Pinpoint the cell where the given text exists, returning its [X, Y] midpoint coordinate. 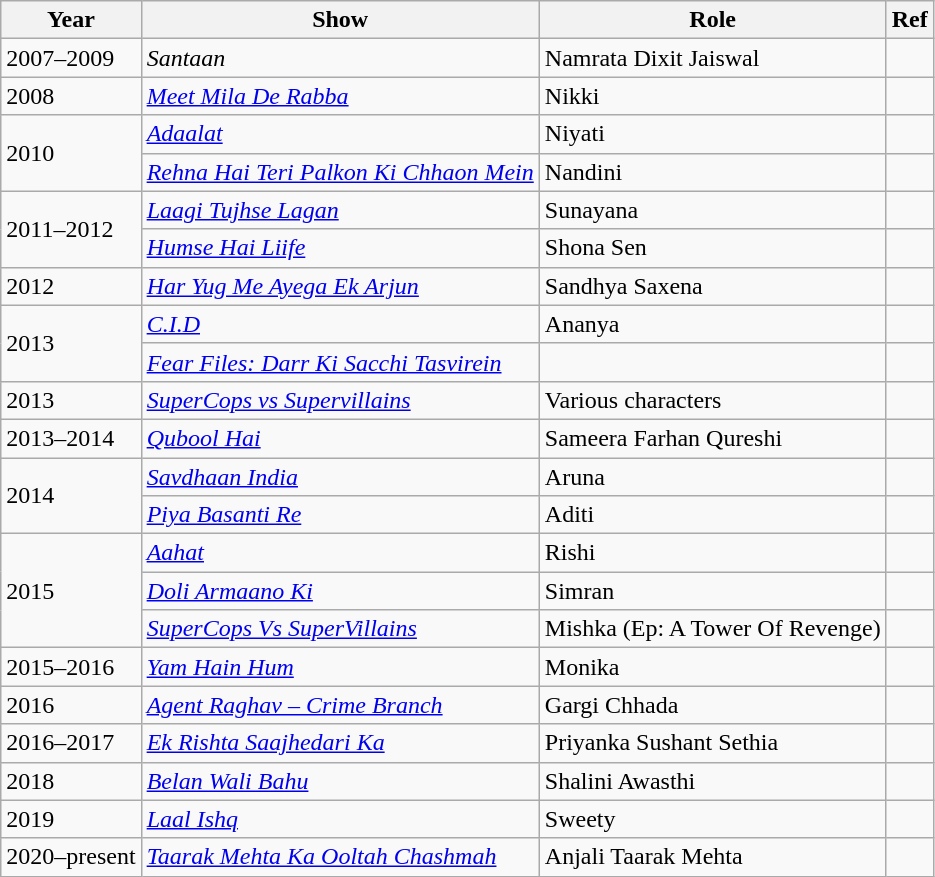
2007–2009 [71, 58]
Mishka (Ep: A Tower Of Revenge) [712, 629]
Santaan [340, 58]
Nikki [712, 96]
Laagi Tujhse Lagan [340, 210]
Ananya [712, 324]
C.I.D [340, 324]
2018 [71, 781]
2008 [71, 96]
2014 [71, 496]
Taarak Mehta Ka Ooltah Chashmah [340, 857]
Har Yug Me Ayega Ek Arjun [340, 286]
2016–2017 [71, 743]
Rishi [712, 553]
SuperCops vs Supervillains [340, 400]
Simran [712, 591]
Niyati [712, 134]
Sunayana [712, 210]
Namrata Dixit Jaiswal [712, 58]
Monika [712, 667]
Rehna Hai Teri Palkon Ki Chhaon Mein [340, 172]
2010 [71, 153]
Adaalat [340, 134]
Ref [910, 20]
Aahat [340, 553]
Show [340, 20]
Agent Raghav – Crime Branch [340, 705]
2019 [71, 819]
Aditi [712, 515]
SuperCops Vs SuperVillains [340, 629]
Year [71, 20]
2020–present [71, 857]
Gargi Chhada [712, 705]
2012 [71, 286]
Ek Rishta Saajhedari Ka [340, 743]
Yam Hain Hum [340, 667]
Sweety [712, 819]
2011–2012 [71, 229]
2013–2014 [71, 438]
Laal Ishq [340, 819]
Sandhya Saxena [712, 286]
Nandini [712, 172]
2016 [71, 705]
Role [712, 20]
Aruna [712, 477]
Doli Armaano Ki [340, 591]
Shona Sen [712, 248]
Various characters [712, 400]
Fear Files: Darr Ki Sacchi Tasvirein [340, 362]
Savdhaan India [340, 477]
Shalini Awasthi [712, 781]
2015 [71, 591]
Humse Hai Liife [340, 248]
Qubool Hai [340, 438]
Sameera Farhan Qureshi [712, 438]
Priyanka Sushant Sethia [712, 743]
2015–2016 [71, 667]
Belan Wali Bahu [340, 781]
Anjali Taarak Mehta [712, 857]
Meet Mila De Rabba [340, 96]
Piya Basanti Re [340, 515]
